Find where the given text appears and provide that cell's center as (x, y) coordinate. 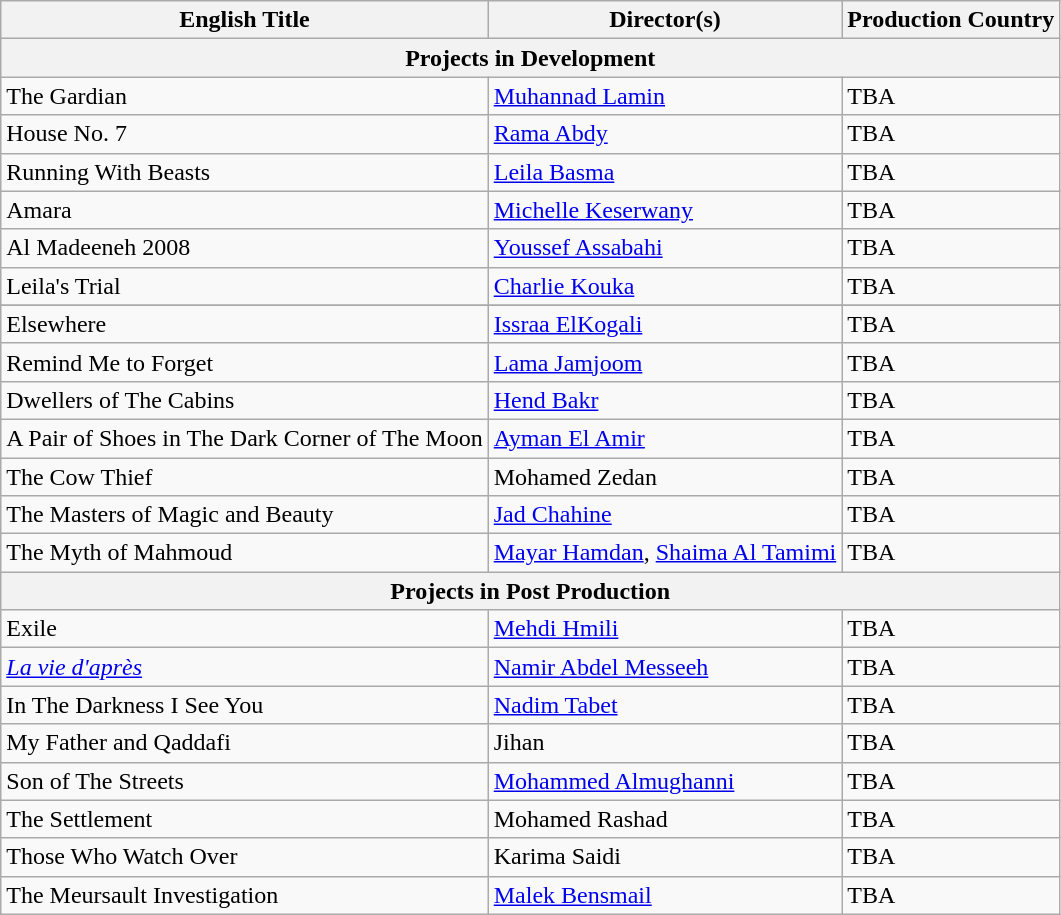
Son of The Streets (244, 781)
Amara (244, 210)
La vie d'après (244, 667)
Projects in Post Production (530, 591)
The Gardian (244, 96)
The Myth of Mahmoud (244, 553)
Mohammed Almughanni (665, 781)
Remind Me to Forget (244, 362)
The Meursault Investigation (244, 895)
Charlie Kouka (665, 286)
In The Darkness I See You (244, 705)
Rama Abdy (665, 134)
Those Who Watch Over (244, 857)
Ayman El Amir (665, 438)
Mohamed Rashad (665, 819)
Karima Saidi (665, 857)
The Masters of Magic and Beauty (244, 515)
Dwellers of The Cabins (244, 400)
The Cow Thief (244, 477)
Mayar Hamdan, Shaima Al Tamimi (665, 553)
Malek Bensmail (665, 895)
Issraa ElKogali (665, 324)
Director(s) (665, 20)
My Father and Qaddafi (244, 743)
Projects in Development (530, 58)
Michelle Keserwany (665, 210)
Elsewhere (244, 324)
Namir Abdel Messeeh (665, 667)
Jad Chahine (665, 515)
Leila Basma (665, 172)
Leila's Trial (244, 286)
Lama Jamjoom (665, 362)
Al Madeeneh 2008 (244, 248)
Muhannad Lamin (665, 96)
Hend Bakr (665, 400)
Mohamed Zedan (665, 477)
Running With Beasts (244, 172)
Production Country (951, 20)
Mehdi Hmili (665, 629)
English Title (244, 20)
A Pair of Shoes in The Dark Corner of The Moon (244, 438)
Youssef Assabahi (665, 248)
Jihan (665, 743)
House No. 7 (244, 134)
The Settlement (244, 819)
Exile (244, 629)
Nadim Tabet (665, 705)
